Provide the (X, Y) coordinate of the cell's center where the given text is located.  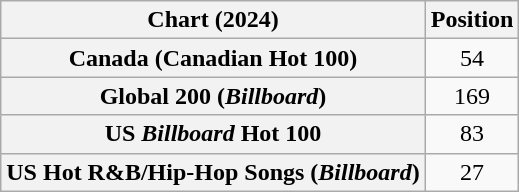
Canada (Canadian Hot 100) (213, 58)
83 (472, 134)
Global 200 (Billboard) (213, 96)
27 (472, 172)
Chart (2024) (213, 20)
169 (472, 96)
US Billboard Hot 100 (213, 134)
US Hot R&B/Hip-Hop Songs (Billboard) (213, 172)
Position (472, 20)
54 (472, 58)
